Extract the (x, y) coordinate from the center of the cell holding the provided text.  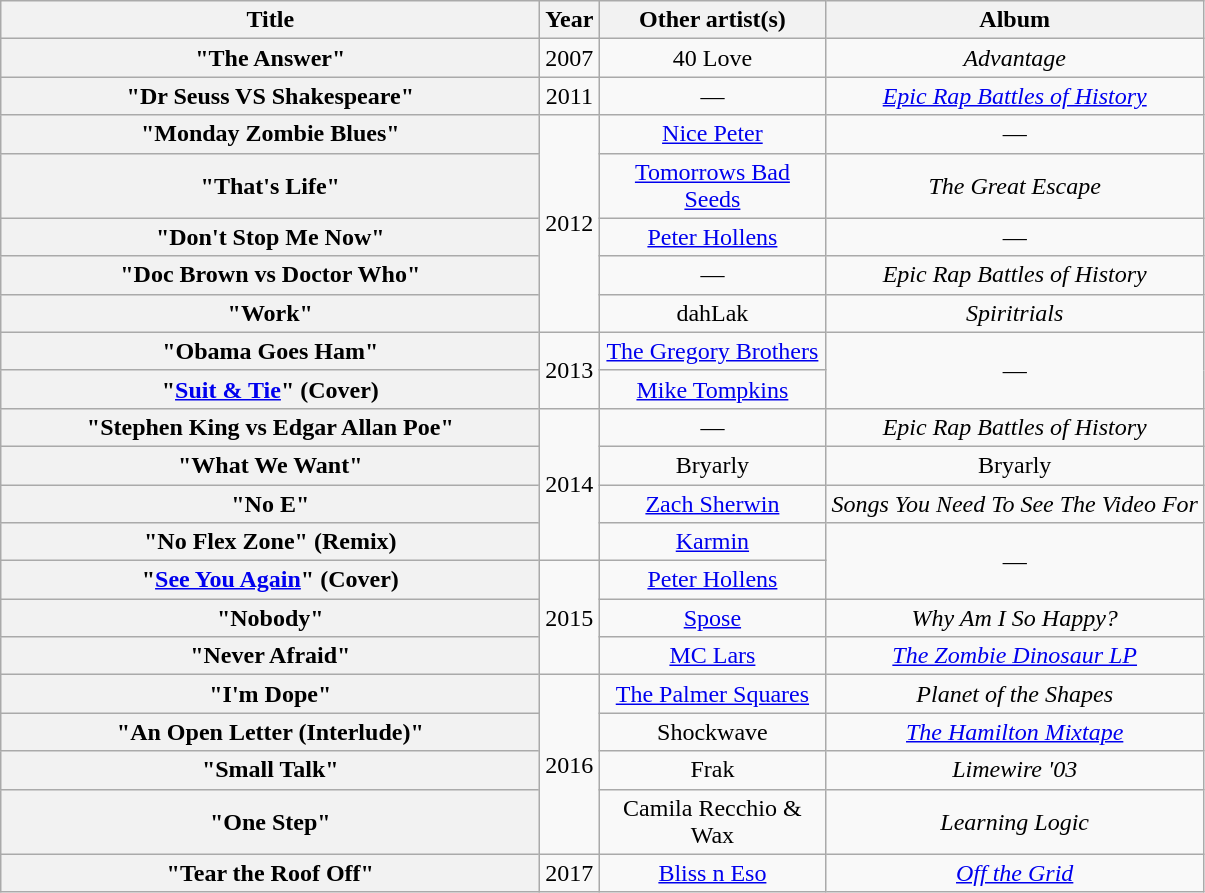
Planet of the Shapes (1015, 694)
The Zombie Dinosaur LP (1015, 656)
Title (270, 20)
2011 (570, 96)
The Hamilton Mixtape (1015, 732)
Off the Grid (1015, 873)
"An Open Letter (Interlude)" (270, 732)
Album (1015, 20)
dahLak (712, 313)
"No Flex Zone" (Remix) (270, 542)
Spose (712, 618)
Learning Logic (1015, 822)
Frak (712, 770)
"Monday Zombie Blues" (270, 134)
Karmin (712, 542)
MC Lars (712, 656)
Other artist(s) (712, 20)
Camila Recchio & Wax (712, 822)
"Doc Brown vs Doctor Who" (270, 275)
2017 (570, 873)
2015 (570, 618)
Spiritrials (1015, 313)
Advantage (1015, 58)
Year (570, 20)
2007 (570, 58)
"Work" (270, 313)
"Nobody" (270, 618)
"I'm Dope" (270, 694)
"See You Again" (Cover) (270, 580)
"What We Want" (270, 465)
Mike Tompkins (712, 389)
Songs You Need To See The Video For (1015, 503)
"Small Talk" (270, 770)
Nice Peter (712, 134)
Limewire '03 (1015, 770)
"One Step" (270, 822)
Zach Sherwin (712, 503)
2016 (570, 764)
"Suit & Tie" (Cover) (270, 389)
2013 (570, 370)
Tomorrows Bad Seeds (712, 186)
"Tear the Roof Off" (270, 873)
2012 (570, 224)
"Never Afraid" (270, 656)
"Obama Goes Ham" (270, 351)
Why Am I So Happy? (1015, 618)
"Dr Seuss VS Shakespeare" (270, 96)
The Great Escape (1015, 186)
"Stephen King vs Edgar Allan Poe" (270, 427)
"No E" (270, 503)
"That's Life" (270, 186)
Bliss n Eso (712, 873)
"Don't Stop Me Now" (270, 237)
"The Answer" (270, 58)
The Gregory Brothers (712, 351)
The Palmer Squares (712, 694)
40 Love (712, 58)
2014 (570, 484)
Shockwave (712, 732)
